Scan for the cell matching the given text and deliver its (x, y) coordinate at center. 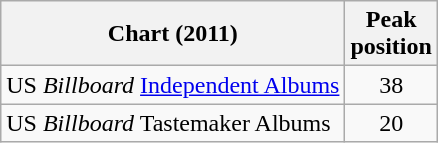
38 (391, 85)
Chart (2011) (173, 34)
20 (391, 123)
US Billboard Independent Albums (173, 85)
US Billboard Tastemaker Albums (173, 123)
Peakposition (391, 34)
